Locate the cell with the specified text and output its [X, Y] center coordinate. 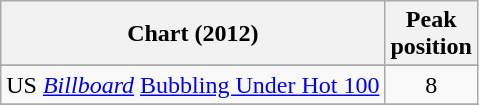
8 [431, 85]
Peakposition [431, 34]
Chart (2012) [193, 34]
US Billboard Bubbling Under Hot 100 [193, 85]
